Output the (X, Y) coordinate of the center of the cell containing the given text.  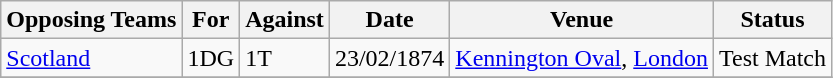
Opposing Teams (92, 20)
1DG (211, 58)
Scotland (92, 58)
Test Match (772, 58)
1T (285, 58)
Venue (582, 20)
Status (772, 20)
Date (389, 20)
23/02/1874 (389, 58)
For (211, 20)
Against (285, 20)
Kennington Oval, London (582, 58)
